Return the [X, Y] coordinate for the center point of the cell that contains the specified text.  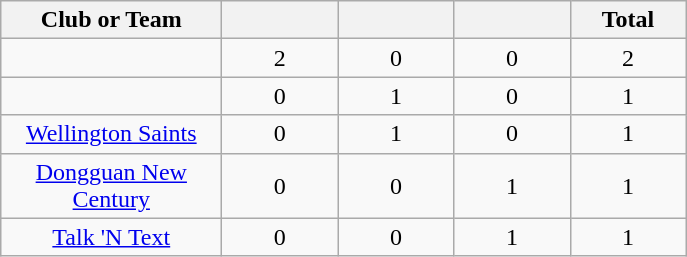
Dongguan New Century [112, 186]
Talk 'N Text [112, 237]
Wellington Saints [112, 134]
Total [628, 20]
Club or Team [112, 20]
